Extract the (X, Y) coordinate from the center of the cell holding the provided text.  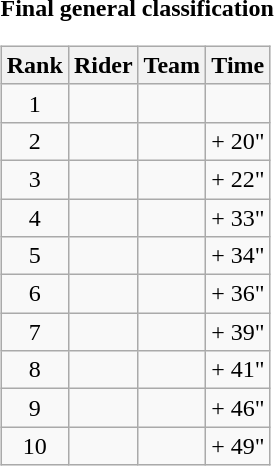
1 (34, 103)
Rank (34, 65)
+ 36" (238, 294)
6 (34, 294)
+ 49" (238, 446)
7 (34, 332)
+ 41" (238, 370)
9 (34, 408)
+ 20" (238, 141)
8 (34, 370)
3 (34, 179)
+ 39" (238, 332)
Team (172, 65)
4 (34, 217)
5 (34, 256)
+ 33" (238, 217)
10 (34, 446)
Rider (103, 65)
+ 34" (238, 256)
2 (34, 141)
Time (238, 65)
+ 46" (238, 408)
+ 22" (238, 179)
